Return [X, Y] of the center of cell containing provided text 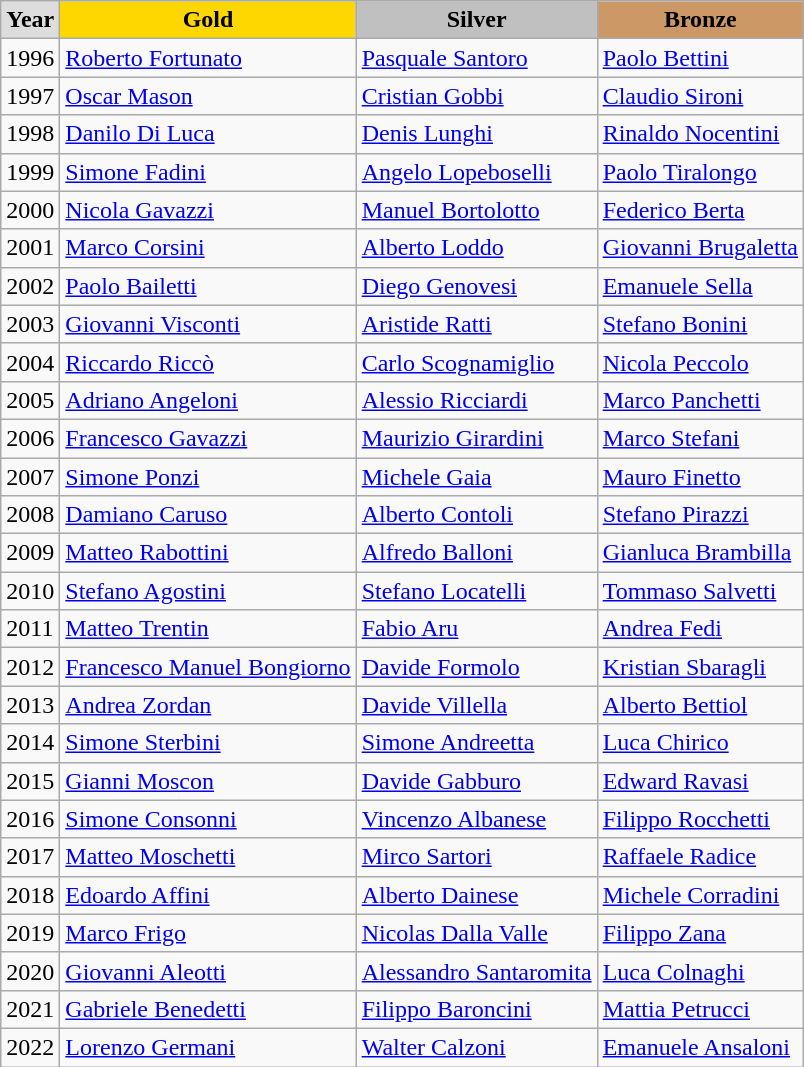
Cristian Gobbi [476, 96]
Stefano Locatelli [476, 591]
Year [30, 20]
Andrea Zordan [208, 705]
2009 [30, 553]
Matteo Moschetti [208, 857]
Emanuele Ansaloni [700, 1047]
2015 [30, 781]
2001 [30, 248]
Davide Formolo [476, 667]
Nicolas Dalla Valle [476, 933]
2016 [30, 819]
Marco Stefani [700, 438]
Simone Fadini [208, 172]
2021 [30, 1009]
Stefano Pirazzi [700, 515]
Francesco Gavazzi [208, 438]
Davide Villella [476, 705]
Fabio Aru [476, 629]
2012 [30, 667]
Angelo Lopeboselli [476, 172]
Paolo Tiralongo [700, 172]
2007 [30, 477]
Marco Panchetti [700, 400]
Francesco Manuel Bongiorno [208, 667]
Adriano Angeloni [208, 400]
Simone Ponzi [208, 477]
Walter Calzoni [476, 1047]
2022 [30, 1047]
Claudio Sironi [700, 96]
2013 [30, 705]
Riccardo Riccò [208, 362]
Edward Ravasi [700, 781]
Roberto Fortunato [208, 58]
Andrea Fedi [700, 629]
Paolo Bettini [700, 58]
Maurizio Girardini [476, 438]
Vincenzo Albanese [476, 819]
2000 [30, 210]
2014 [30, 743]
Diego Genovesi [476, 286]
Filippo Rocchetti [700, 819]
Damiano Caruso [208, 515]
1997 [30, 96]
Giovanni Visconti [208, 324]
Alfredo Balloni [476, 553]
Raffaele Radice [700, 857]
Gianluca Brambilla [700, 553]
Silver [476, 20]
2002 [30, 286]
Federico Berta [700, 210]
Denis Lunghi [476, 134]
Matteo Trentin [208, 629]
2005 [30, 400]
Alberto Dainese [476, 895]
Tommaso Salvetti [700, 591]
Paolo Bailetti [208, 286]
Marco Frigo [208, 933]
Filippo Zana [700, 933]
Alberto Bettiol [700, 705]
2008 [30, 515]
Filippo Baroncini [476, 1009]
Stefano Agostini [208, 591]
2018 [30, 895]
Lorenzo Germani [208, 1047]
Simone Consonni [208, 819]
Luca Chirico [700, 743]
Oscar Mason [208, 96]
Michele Corradini [700, 895]
Davide Gabburo [476, 781]
Simone Sterbini [208, 743]
2010 [30, 591]
Alessandro Santaromita [476, 971]
Mirco Sartori [476, 857]
Kristian Sbaragli [700, 667]
1999 [30, 172]
2020 [30, 971]
Nicola Peccolo [700, 362]
Giovanni Aleotti [208, 971]
2017 [30, 857]
Gold [208, 20]
Stefano Bonini [700, 324]
Bronze [700, 20]
Giovanni Brugaletta [700, 248]
Danilo Di Luca [208, 134]
Simone Andreetta [476, 743]
Gabriele Benedetti [208, 1009]
2003 [30, 324]
Rinaldo Nocentini [700, 134]
Mattia Petrucci [700, 1009]
Pasquale Santoro [476, 58]
Michele Gaia [476, 477]
2011 [30, 629]
Nicola Gavazzi [208, 210]
Emanuele Sella [700, 286]
Gianni Moscon [208, 781]
1998 [30, 134]
Edoardo Affini [208, 895]
Luca Colnaghi [700, 971]
Alberto Contoli [476, 515]
Carlo Scognamiglio [476, 362]
Matteo Rabottini [208, 553]
2019 [30, 933]
Marco Corsini [208, 248]
Alessio Ricciardi [476, 400]
Manuel Bortolotto [476, 210]
Alberto Loddo [476, 248]
2006 [30, 438]
2004 [30, 362]
1996 [30, 58]
Aristide Ratti [476, 324]
Mauro Finetto [700, 477]
